Locate the cell with the specified text and output its (x, y) center coordinate. 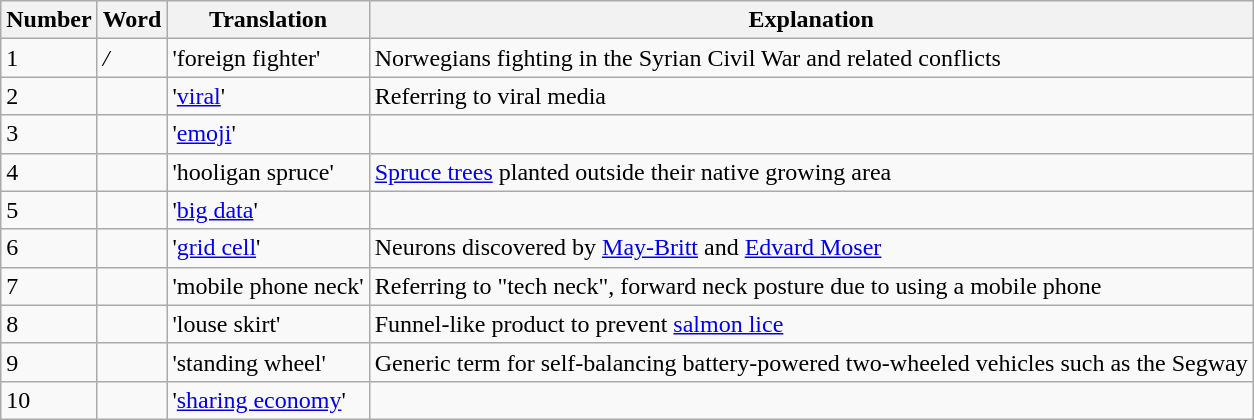
Spruce trees planted outside their native growing area (811, 172)
'hooligan spruce' (268, 172)
Explanation (811, 20)
'standing wheel' (268, 362)
'mobile phone neck' (268, 286)
Neurons discovered by May-Britt and Edvard Moser (811, 248)
4 (49, 172)
Translation (268, 20)
5 (49, 210)
9 (49, 362)
Funnel-like product to prevent salmon lice (811, 324)
Referring to viral media (811, 96)
'viral' (268, 96)
'emoji' (268, 134)
1 (49, 58)
10 (49, 400)
3 (49, 134)
'sharing economy' (268, 400)
'foreign fighter' (268, 58)
/ (132, 58)
7 (49, 286)
8 (49, 324)
Number (49, 20)
Norwegians fighting in the Syrian Civil War and related conflicts (811, 58)
'big data' (268, 210)
Generic term for self-balancing battery-powered two-wheeled vehicles such as the Segway (811, 362)
6 (49, 248)
'grid cell' (268, 248)
2 (49, 96)
Word (132, 20)
'louse skirt' (268, 324)
Referring to "tech neck", forward neck posture due to using a mobile phone (811, 286)
